From the cell containing the given text, extract its center point as [x, y] coordinate. 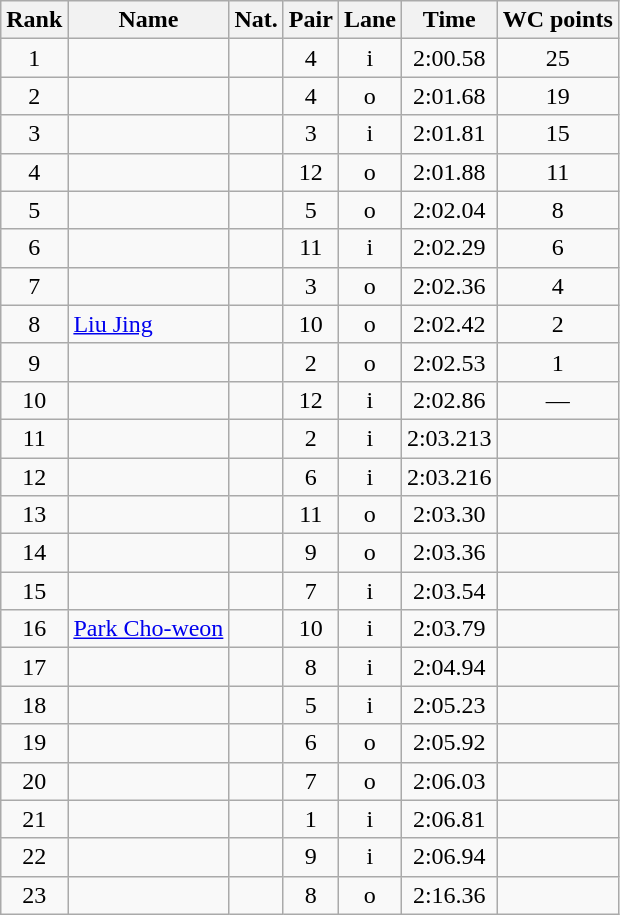
Pair [310, 20]
18 [34, 705]
2:02.86 [449, 400]
2:02.04 [449, 210]
2:00.58 [449, 58]
2:01.68 [449, 96]
Time [449, 20]
2:03.213 [449, 438]
2:02.36 [449, 286]
14 [34, 553]
2:06.03 [449, 781]
Rank [34, 20]
Name [148, 20]
— [558, 400]
WC points [558, 20]
2:02.29 [449, 248]
20 [34, 781]
13 [34, 515]
2:05.92 [449, 743]
2:02.42 [449, 324]
2:03.54 [449, 591]
Lane [370, 20]
2:05.23 [449, 705]
2:16.36 [449, 895]
23 [34, 895]
2:03.79 [449, 629]
Nat. [256, 20]
21 [34, 819]
Park Cho-weon [148, 629]
2:03.36 [449, 553]
2:03.216 [449, 477]
17 [34, 667]
22 [34, 857]
16 [34, 629]
2:01.81 [449, 134]
2:02.53 [449, 362]
2:01.88 [449, 172]
25 [558, 58]
Liu Jing [148, 324]
2:03.30 [449, 515]
2:04.94 [449, 667]
2:06.94 [449, 857]
2:06.81 [449, 819]
